Locate the cell with the specified text and output its [x, y] center coordinate. 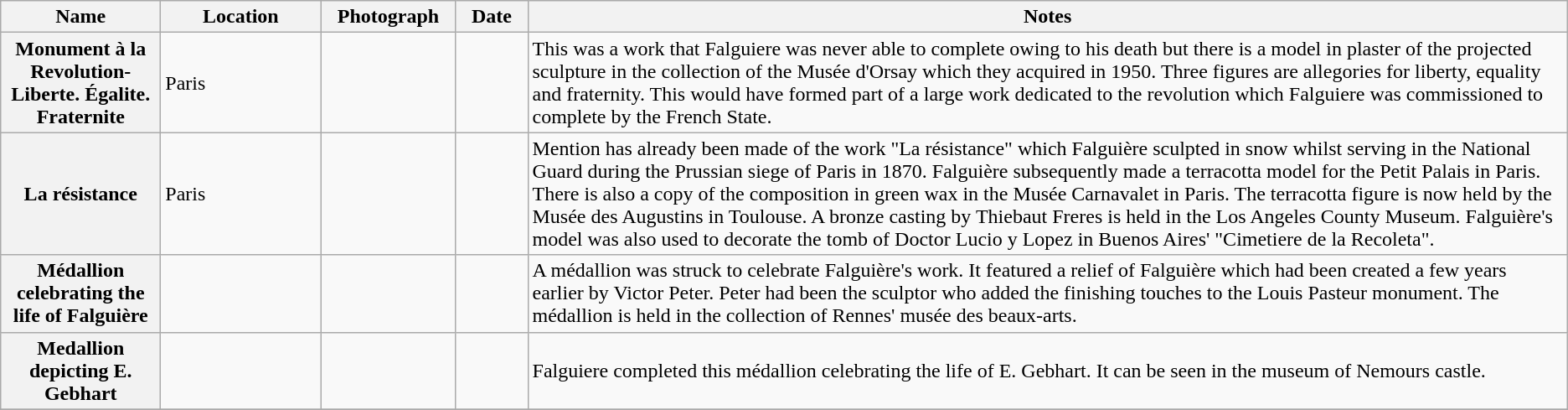
La résistance [80, 194]
Falguiere completed this médallion celebrating the life of E. Gebhart. It can be seen in the museum of Nemours castle. [1047, 371]
Monument à la Revolution-Liberte. Égalite. Fraternite [80, 82]
Medallion depicting E. Gebhart [80, 371]
Date [492, 17]
Notes [1047, 17]
Location [241, 17]
Médallion celebrating the life of Falguière [80, 293]
Name [80, 17]
Photograph [389, 17]
